Extract the [x, y] coordinate from the center of the cell holding the provided text.  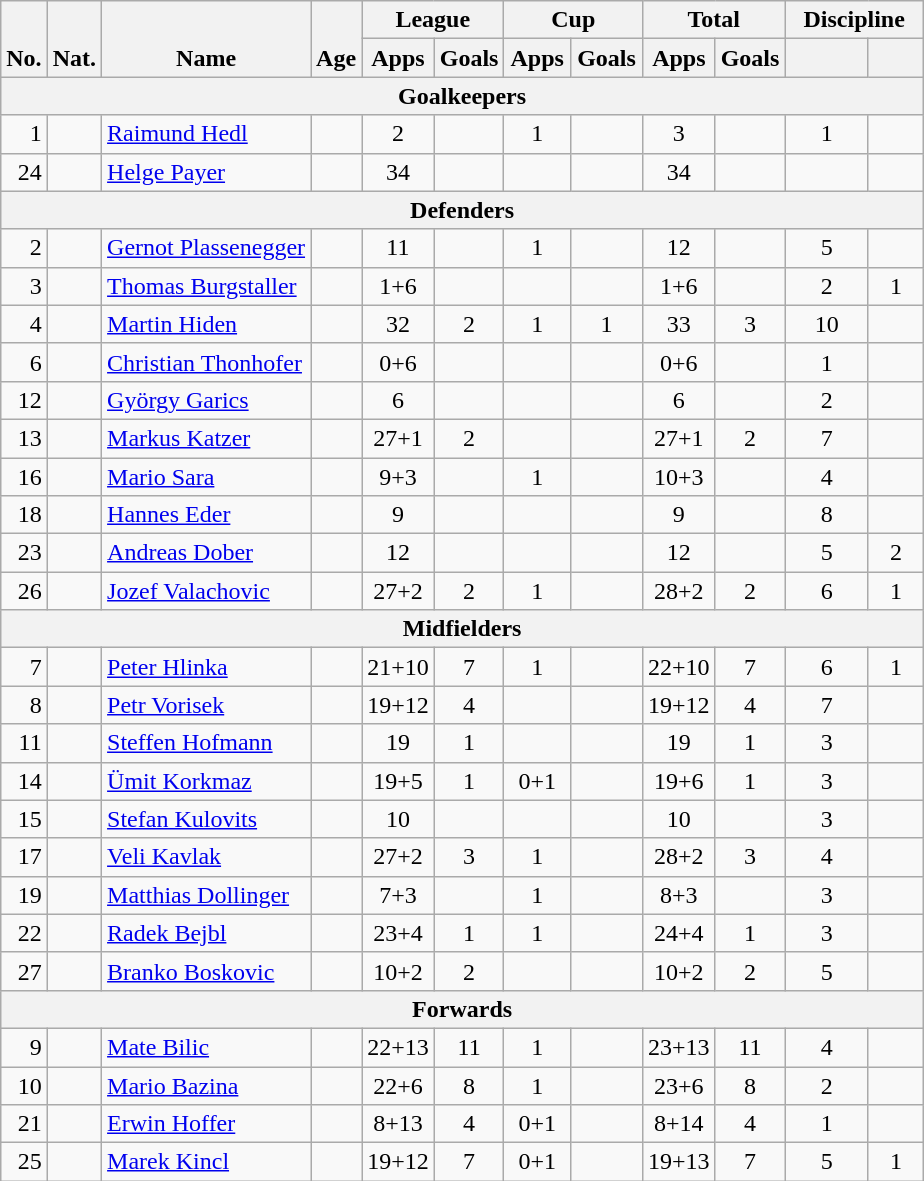
Defenders [462, 210]
Steffen Hofmann [206, 743]
Raimund Hedl [206, 134]
Peter Hlinka [206, 667]
15 [24, 819]
Forwards [462, 1009]
21 [24, 1124]
Helge Payer [206, 172]
Andreas Dober [206, 553]
György Garics [206, 400]
Marek Kincl [206, 1162]
Discipline [854, 20]
23 [24, 553]
22+6 [398, 1085]
23+6 [680, 1085]
33 [680, 324]
23+13 [680, 1047]
Stefan Kulovits [206, 819]
Matthias Dollinger [206, 895]
19+13 [680, 1162]
24+4 [680, 933]
19+6 [680, 781]
18 [24, 515]
Branko Boskovic [206, 971]
Name [206, 39]
22+13 [398, 1047]
Radek Bejbl [206, 933]
Thomas Burgstaller [206, 286]
Martin Hiden [206, 324]
26 [24, 591]
32 [398, 324]
Erwin Hoffer [206, 1124]
Gernot Plassenegger [206, 248]
Nat. [74, 39]
19+5 [398, 781]
14 [24, 781]
22+10 [680, 667]
Mario Bazina [206, 1085]
Cup [574, 20]
Age [336, 39]
Markus Katzer [206, 438]
Mate Bilic [206, 1047]
Petr Vorisek [206, 705]
No. [24, 39]
13 [24, 438]
8+14 [680, 1124]
24 [24, 172]
10+3 [680, 477]
9+3 [398, 477]
8+3 [680, 895]
League [433, 20]
16 [24, 477]
Mario Sara [206, 477]
Goalkeepers [462, 96]
Jozef Valachovic [206, 591]
7+3 [398, 895]
23+4 [398, 933]
Hannes Eder [206, 515]
Ümit Korkmaz [206, 781]
25 [24, 1162]
Christian Thonhofer [206, 362]
21+10 [398, 667]
Midfielders [462, 629]
Total [714, 20]
17 [24, 857]
27 [24, 971]
8+13 [398, 1124]
22 [24, 933]
Veli Kavlak [206, 857]
